Return the (x, y) coordinate for the center point of the cell that contains the specified text.  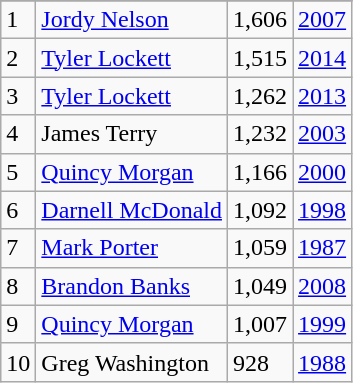
1,059 (260, 248)
2008 (322, 286)
James Terry (132, 134)
9 (18, 324)
Darnell McDonald (132, 210)
6 (18, 210)
5 (18, 172)
7 (18, 248)
8 (18, 286)
1,262 (260, 96)
1,515 (260, 58)
928 (260, 362)
2003 (322, 134)
Greg Washington (132, 362)
1,007 (260, 324)
2000 (322, 172)
1,606 (260, 20)
1988 (322, 362)
1998 (322, 210)
3 (18, 96)
Mark Porter (132, 248)
1,166 (260, 172)
1987 (322, 248)
2014 (322, 58)
Brandon Banks (132, 286)
2013 (322, 96)
1,092 (260, 210)
Jordy Nelson (132, 20)
1 (18, 20)
4 (18, 134)
10 (18, 362)
1,049 (260, 286)
1999 (322, 324)
2007 (322, 20)
2 (18, 58)
1,232 (260, 134)
